Determine the [X, Y] coordinate at the center of the cell enclosing the given text.  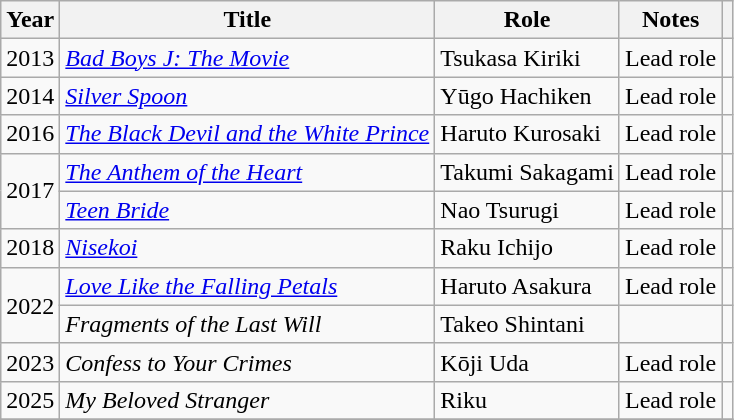
The Black Devil and the White Prince [248, 134]
Confess to Your Crimes [248, 362]
2023 [30, 362]
My Beloved Stranger [248, 400]
2022 [30, 305]
Year [30, 20]
Kōji Uda [528, 362]
Teen Bride [248, 210]
The Anthem of the Heart [248, 172]
Fragments of the Last Will [248, 324]
2013 [30, 58]
Takeo Shintani [528, 324]
2017 [30, 191]
2016 [30, 134]
Haruto Kurosaki [528, 134]
Love Like the Falling Petals [248, 286]
Takumi Sakagami [528, 172]
Tsukasa Kiriki [528, 58]
Riku [528, 400]
Yūgo Hachiken [528, 96]
Title [248, 20]
2018 [30, 248]
Nisekoi [248, 248]
Haruto Asakura [528, 286]
Nao Tsurugi [528, 210]
2014 [30, 96]
Role [528, 20]
Raku Ichijo [528, 248]
2025 [30, 400]
Bad Boys J: The Movie [248, 58]
Silver Spoon [248, 96]
Notes [670, 20]
